Scan for the cell matching the given text and deliver its [x, y] coordinate at center. 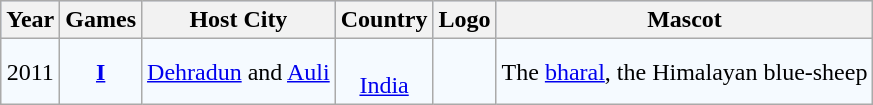
Country [384, 20]
2011 [30, 72]
Games [101, 20]
India [384, 72]
Host City [239, 20]
Dehradun and Auli [239, 72]
Mascot [684, 20]
Year [30, 20]
I [101, 72]
Logo [464, 20]
The bharal, the Himalayan blue-sheep [684, 72]
